Identify which cell holds the provided text, then report its (X, Y) central coordinate. 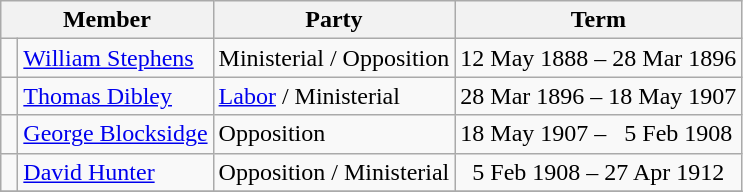
12 May 1888 – 28 Mar 1896 (598, 58)
Member (107, 20)
David Hunter (116, 172)
Party (334, 20)
Opposition / Ministerial (334, 172)
28 Mar 1896 – 18 May 1907 (598, 96)
George Blocksidge (116, 134)
Ministerial / Opposition (334, 58)
18 May 1907 – 5 Feb 1908 (598, 134)
5 Feb 1908 – 27 Apr 1912 (598, 172)
William Stephens (116, 58)
Opposition (334, 134)
Labor / Ministerial (334, 96)
Thomas Dibley (116, 96)
Term (598, 20)
